Output the (x, y) coordinate of the center of the cell containing the given text.  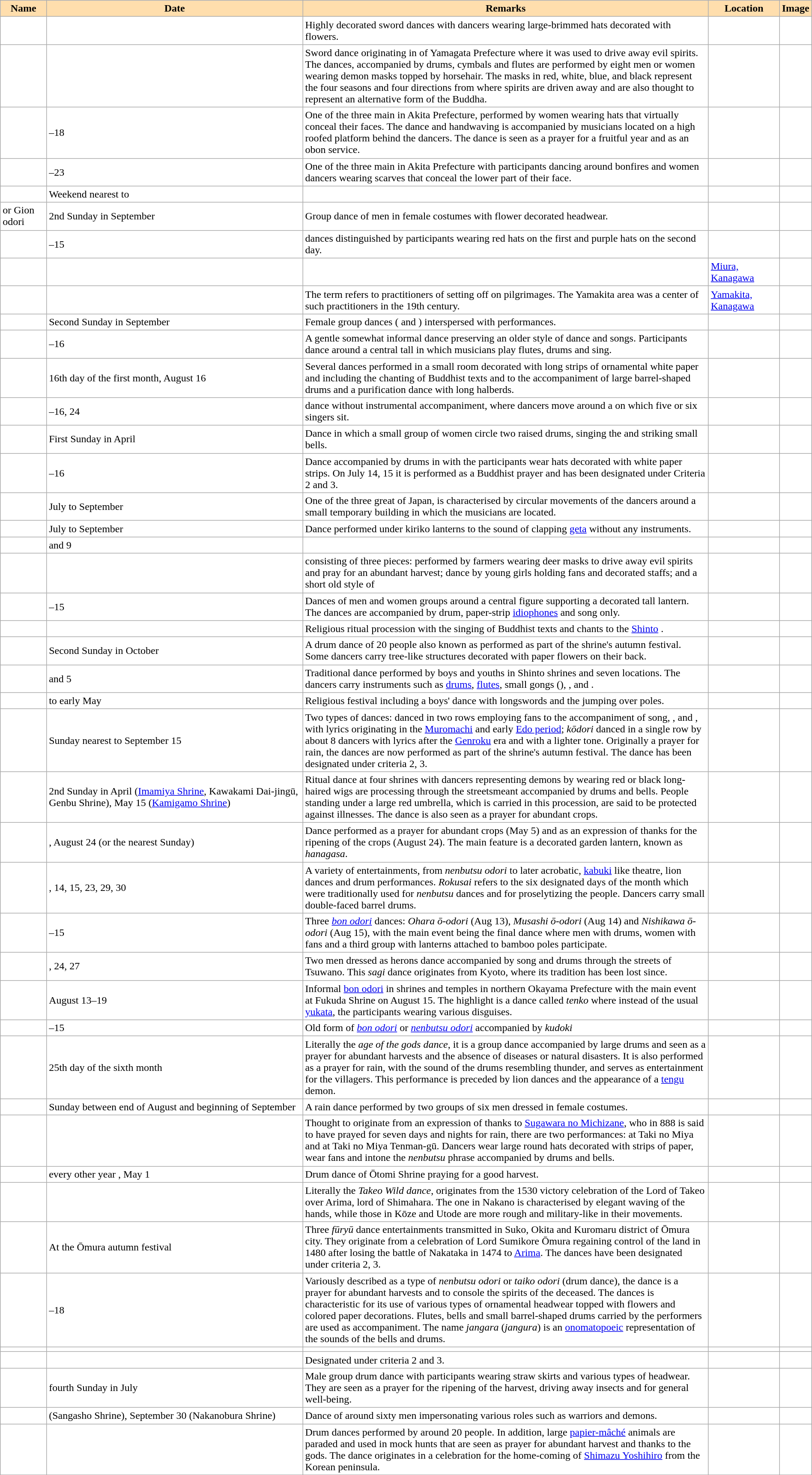
2nd Sunday in April (Imamiya Shrine, Kawakami Dai-jingū, Genbu Shrine), May 15 (Kamigamo Shrine) (175, 797)
or Gion odori (24, 216)
Designated under criteria 2 and 3. (505, 1360)
16th day of the first month, August 16 (175, 378)
August 13–19 (175, 1000)
–23 (175, 172)
Weekend nearest to (175, 194)
Image (796, 9)
dance without instrumental accompaniment, where dancers move around a on which five or six singers sit. (505, 411)
Date (175, 9)
dances distinguished by participants wearing red hats on the first and purple hats on the second day. (505, 244)
, 24, 27 (175, 967)
At the Ōmura autumn festival (175, 1247)
25th day of the sixth month (175, 1067)
Drum dance of Ōtomi Shrine praying for a good harvest. (505, 1174)
Second Sunday in September (175, 322)
Name (24, 9)
Highly decorated sword dances with dancers wearing large-brimmed hats decorated with flowers. (505, 31)
Group dance of men in female costumes with flower decorated headwear. (505, 216)
First Sunday in April (175, 440)
The term refers to practitioners of setting off on pilgrimages. The Yamakita area was a center of such practitioners in the 19th century. (505, 300)
Yamakita, Kanagawa (744, 300)
and 5 (175, 679)
, August 24 (or the nearest Sunday) (175, 842)
Dance of around sixty men impersonating various roles such as warriors and demons. (505, 1415)
2nd Sunday in September (175, 216)
Religious ritual procession with the singing of Buddhist texts and chants to the Shinto . (505, 629)
Female group dances ( and ) interspersed with performances. (505, 322)
every other year , May 1 (175, 1174)
to early May (175, 701)
fourth Sunday in July (175, 1388)
A rain dance performed by two groups of six men dressed in female costumes. (505, 1107)
Dance performed under kiriko lanterns to the sound of clapping geta without any instruments. (505, 529)
Sunday between end of August and beginning of September (175, 1107)
and 9 (175, 545)
–16, 24 (175, 411)
Religious festival including a boys' dance with longswords and the jumping over poles. (505, 701)
Sunday nearest to September 15 (175, 740)
Second Sunday in October (175, 651)
Miura, Kanagawa (744, 272)
Dance in which a small group of women circle two raised drums, singing the and striking small bells. (505, 440)
(Sangasho Shrine), September 30 (Nakanobura Shrine) (175, 1415)
Location (744, 9)
, 14, 15, 23, 29, 30 (175, 888)
Remarks (505, 9)
Old form of bon odori or nenbutsu odori accompanied by kudoki (505, 1028)
